From the cell containing the given text, extract its center point as (X, Y) coordinate. 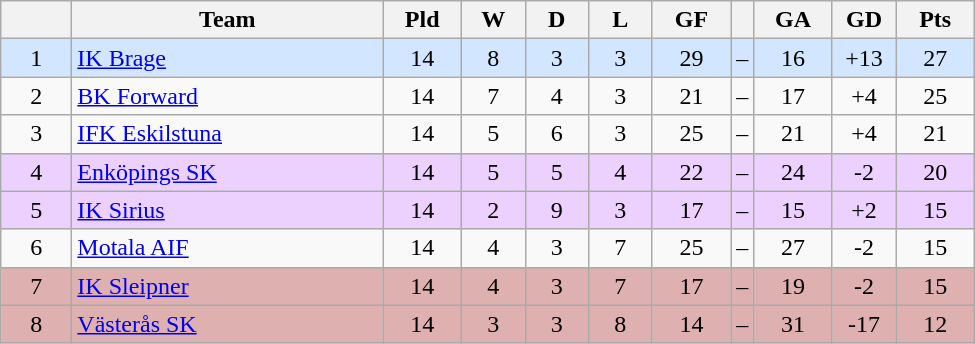
24 (794, 172)
Pld (422, 20)
Västerås SK (228, 324)
+13 (864, 58)
1 (36, 58)
-17 (864, 324)
Team (228, 20)
29 (692, 58)
Pts (936, 20)
W (493, 20)
19 (794, 286)
31 (794, 324)
Motala AIF (228, 248)
IK Sirius (228, 210)
16 (794, 58)
BK Forward (228, 96)
9 (557, 210)
22 (692, 172)
Enköpings SK (228, 172)
L (621, 20)
IK Sleipner (228, 286)
+2 (864, 210)
12 (936, 324)
IK Brage (228, 58)
D (557, 20)
IFK Eskilstuna (228, 134)
GD (864, 20)
GA (794, 20)
20 (936, 172)
GF (692, 20)
